Detect which cell encompasses the target text, then output its (x, y) center coordinate. 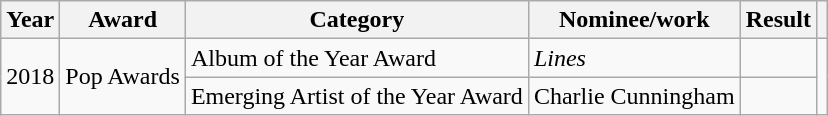
Year (30, 20)
2018 (30, 77)
Pop Awards (123, 77)
Category (356, 20)
Lines (634, 58)
Nominee/work (634, 20)
Award (123, 20)
Result (778, 20)
Album of the Year Award (356, 58)
Charlie Cunningham (634, 96)
Emerging Artist of the Year Award (356, 96)
